For the text-containing cell, return its midpoint in (X, Y) coordinate format. 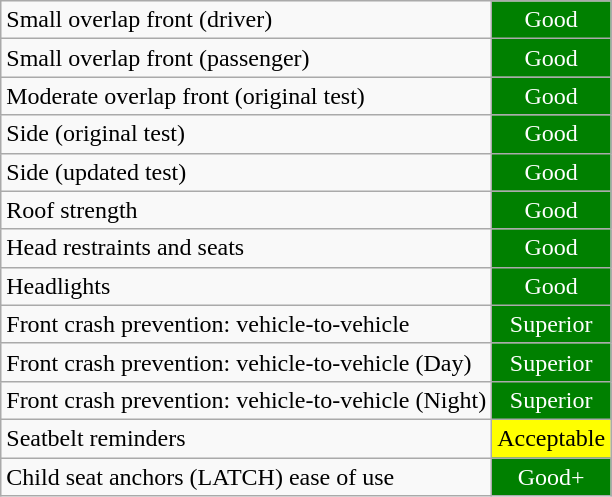
Side (original test) (246, 134)
Child seat anchors (LATCH) ease of use (246, 477)
Roof strength (246, 210)
Seatbelt reminders (246, 438)
Front crash prevention: vehicle-to-vehicle (Night) (246, 400)
Small overlap front (driver) (246, 20)
Headlights (246, 286)
Side (updated test) (246, 172)
Front crash prevention: vehicle-to-vehicle (Day) (246, 362)
Acceptable (552, 438)
Good+ (552, 477)
Moderate overlap front (original test) (246, 96)
Small overlap front (passenger) (246, 58)
Head restraints and seats (246, 248)
Front crash prevention: vehicle-to-vehicle (246, 324)
